Search for the cell housing the specified text and yield its [X, Y] center coordinate. 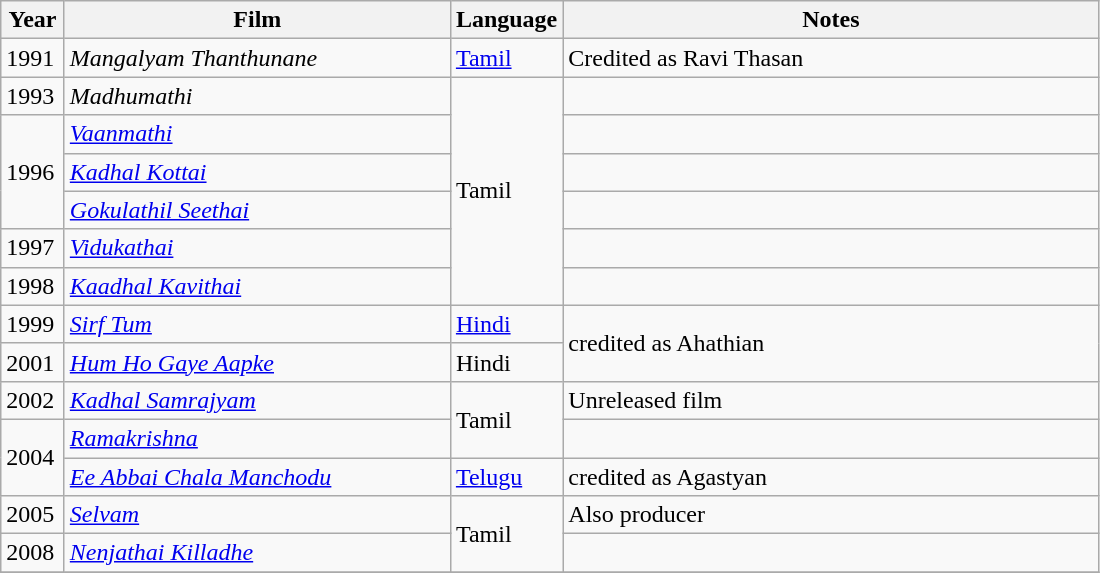
Gokulathil Seethai [257, 210]
Mangalyam Thanthunane [257, 58]
Sirf Tum [257, 324]
2002 [33, 400]
2008 [33, 553]
Ramakrishna [257, 438]
1993 [33, 96]
Kaadhal Kavithai [257, 286]
Language [506, 20]
credited as Agastyan [831, 477]
credited as Ahathian [831, 343]
Year [33, 20]
1999 [33, 324]
Film [257, 20]
1996 [33, 172]
Kadhal Kottai [257, 172]
Credited as Ravi Thasan [831, 58]
Notes [831, 20]
Nenjathai Killadhe [257, 553]
Madhumathi [257, 96]
1997 [33, 248]
2004 [33, 457]
1998 [33, 286]
Vidukathai [257, 248]
Hum Ho Gaye Aapke [257, 362]
1991 [33, 58]
Telugu [506, 477]
Also producer [831, 515]
Vaanmathi [257, 134]
Kadhal Samrajyam [257, 400]
2005 [33, 515]
2001 [33, 362]
Selvam [257, 515]
Unreleased film [831, 400]
Ee Abbai Chala Manchodu [257, 477]
